Determine the (x, y) coordinate at the center of the cell enclosing the given text.  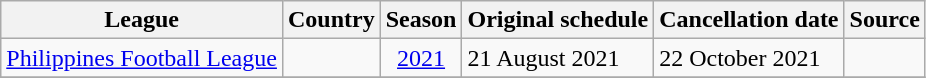
Cancellation date (749, 20)
Country (331, 20)
Season (421, 20)
2021 (421, 58)
22 October 2021 (749, 58)
Philippines Football League (142, 58)
21 August 2021 (558, 58)
Original schedule (558, 20)
League (142, 20)
Source (884, 20)
